Determine the (x, y) coordinate at the center of the cell enclosing the given text.  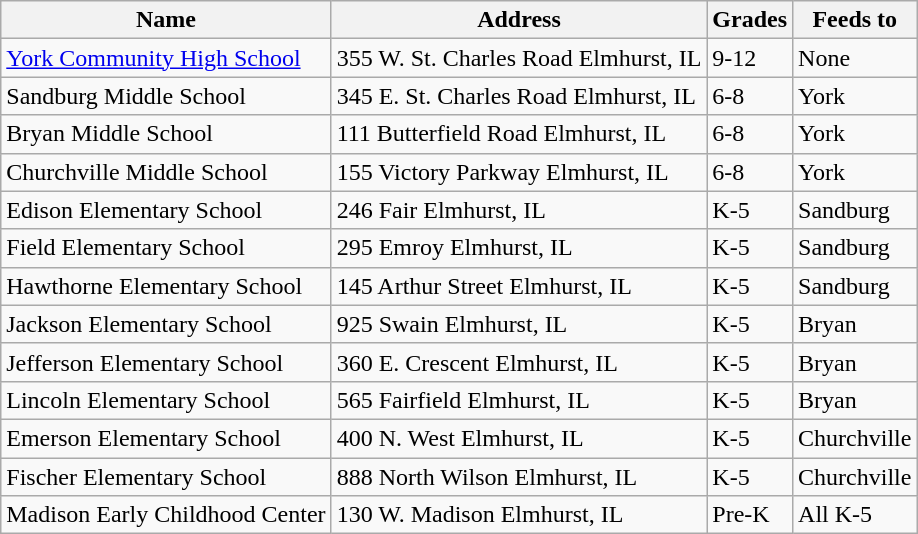
888 North Wilson Elmhurst, IL (519, 477)
Sandburg Middle School (166, 96)
Lincoln Elementary School (166, 400)
Churchville Middle School (166, 172)
Pre-K (750, 515)
360 E. Crescent Elmhurst, IL (519, 362)
9-12 (750, 58)
Field Elementary School (166, 248)
355 W. St. Charles Road Elmhurst, IL (519, 58)
Madison Early Childhood Center (166, 515)
345 E. St. Charles Road Elmhurst, IL (519, 96)
Emerson Elementary School (166, 438)
Hawthorne Elementary School (166, 286)
246 Fair Elmhurst, IL (519, 210)
York Community High School (166, 58)
565 Fairfield Elmhurst, IL (519, 400)
Jefferson Elementary School (166, 362)
155 Victory Parkway Elmhurst, IL (519, 172)
Fischer Elementary School (166, 477)
400 N. West Elmhurst, IL (519, 438)
Feeds to (855, 20)
Bryan Middle School (166, 134)
295 Emroy Elmhurst, IL (519, 248)
145 Arthur Street Elmhurst, IL (519, 286)
All K-5 (855, 515)
None (855, 58)
111 Butterfield Road Elmhurst, IL (519, 134)
130 W. Madison Elmhurst, IL (519, 515)
Address (519, 20)
Edison Elementary School (166, 210)
Jackson Elementary School (166, 324)
925 Swain Elmhurst, IL (519, 324)
Name (166, 20)
Grades (750, 20)
